Provide the [x, y] coordinate of the cell's center where the given text is located.  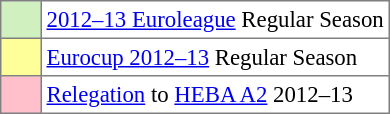
2012–13 Euroleague Regular Season [215, 20]
Eurocup 2012–13 Regular Season [215, 57]
Relegation to HEBA A2 2012–13 [215, 95]
